Capture the cell that displays the provided text and extract its (X, Y) central coordinate. 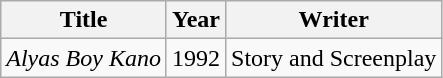
1992 (196, 58)
Year (196, 20)
Alyas Boy Kano (84, 58)
Story and Screenplay (334, 58)
Title (84, 20)
Writer (334, 20)
